Locate the cell with the specified text and output its [X, Y] center coordinate. 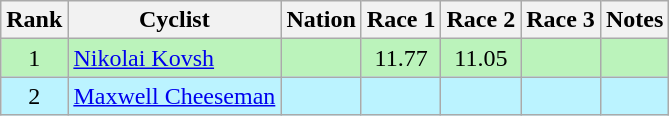
11.77 [401, 58]
Maxwell Cheeseman [174, 96]
2 [34, 96]
Race 2 [481, 20]
Race 3 [561, 20]
1 [34, 58]
Notes [634, 20]
Nikolai Kovsh [174, 58]
11.05 [481, 58]
Race 1 [401, 20]
Cyclist [174, 20]
Rank [34, 20]
Nation [321, 20]
